Search for the cell housing the specified text and yield its (X, Y) center coordinate. 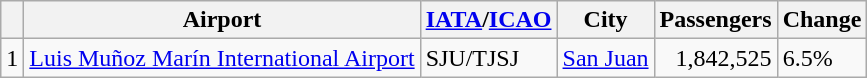
Luis Muñoz Marín International Airport (222, 58)
SJU/TJSJ (488, 58)
Passengers (716, 20)
1 (12, 58)
Airport (222, 20)
City (606, 20)
1,842,525 (716, 58)
Change (822, 20)
6.5% (822, 58)
San Juan (606, 58)
IATA/ICAO (488, 20)
